Pinpoint the cell where the given text exists, returning its [X, Y] midpoint coordinate. 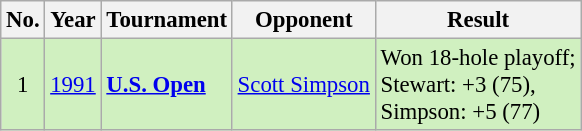
1 [23, 85]
Tournament [166, 20]
U.S. Open [166, 85]
Won 18-hole playoff;Stewart: +3 (75),Simpson: +5 (77) [478, 85]
No. [23, 20]
Year [73, 20]
Scott Simpson [304, 85]
Result [478, 20]
1991 [73, 85]
Opponent [304, 20]
